Provide the (x, y) coordinate of the cell's center where the given text is located.  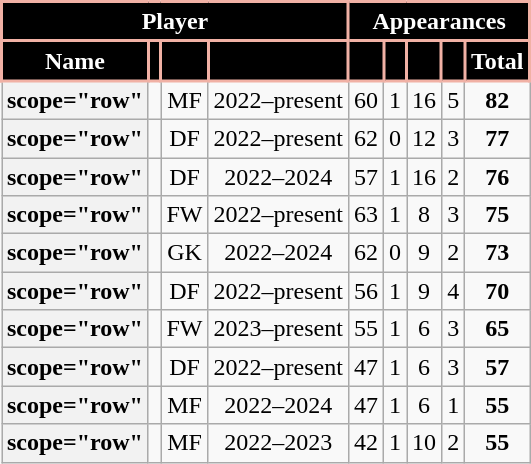
8 (424, 215)
Total (498, 61)
10 (424, 443)
Player (176, 22)
Name (76, 61)
4 (454, 291)
42 (366, 443)
73 (498, 253)
65 (498, 329)
56 (366, 291)
76 (498, 177)
Appearances (438, 22)
75 (498, 215)
2022–2023 (278, 443)
5 (454, 100)
82 (498, 100)
70 (498, 291)
GK (184, 253)
63 (366, 215)
2023–present (278, 329)
12 (424, 138)
60 (366, 100)
77 (498, 138)
